For the text-containing cell, return its midpoint in [x, y] coordinate format. 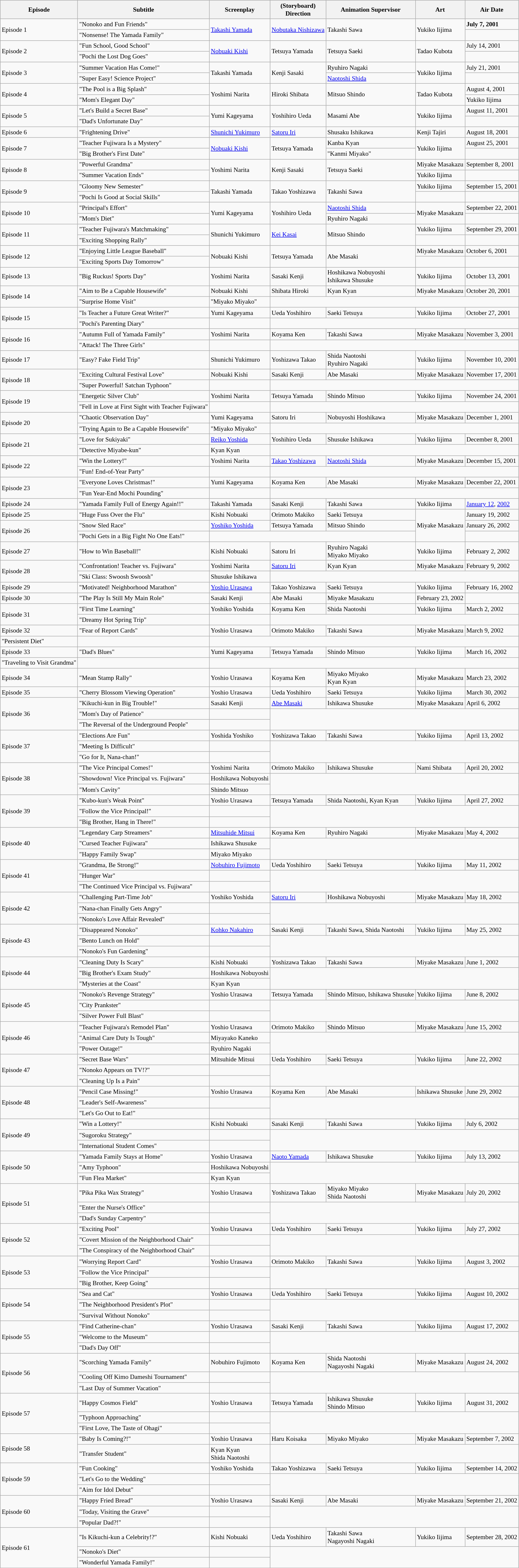
July 6, 2002 [492, 1124]
"Popular Dad?!" [144, 1522]
September 29, 2001 [492, 229]
"Let's Build a Secret Base" [144, 110]
March 2, 2002 [492, 609]
April 6, 2002 [492, 703]
"Disappeared Nonoko" [144, 930]
"Find Catherine-chan" [144, 1326]
"Follow the Vice Principal!" [144, 811]
Takashi Sawa, Shida Naotoshi [371, 930]
July 20, 2002 [492, 1193]
August 18, 2001 [492, 132]
"Snow Sled Race" [144, 525]
Episode 61 [39, 1548]
Miyako MiyakoShida Naotoshi [371, 1193]
July 7, 2001 [492, 24]
November 10, 2001 [492, 359]
Masami Abe [371, 116]
"Super Powerful! Satchan Typhoon" [144, 385]
April 20, 2002 [492, 768]
"Sugoroku Strategy" [144, 1135]
"Today, Visiting the Grave" [144, 1512]
June 29, 2002 [492, 1092]
September 15, 2001 [492, 186]
August 3, 2002 [492, 1261]
Kyan KyanShida Naotoshi [240, 1454]
June 22, 2002 [492, 1059]
Episode 9 [39, 191]
"Exciting Cultural Festival Love" [144, 374]
"The Reversal of the Underground People" [144, 725]
"Sea and Cat" [144, 1294]
September 8, 2001 [492, 165]
"Yamada Family Full of Energy Again!!" [144, 504]
"Scorching Yamada Family" [144, 1362]
Episode 39 [39, 811]
"Powerful Grandma" [144, 165]
"Motivated! Neighborhood Marathon" [144, 587]
Miyayako Kaneko [240, 1038]
Shusaku Ishikawa [371, 132]
Episode 56 [39, 1373]
"Bento Lunch on Hold" [144, 941]
"Big Brother, Keep Going" [144, 1283]
Yoshida Yoshiko [240, 736]
"Nonoko's Fun Gardening" [144, 951]
March 16, 2002 [492, 652]
Episode 38 [39, 779]
"Happy Family Swap" [144, 854]
"Challenging Part-Time Job" [144, 897]
"Let's Go Out to Eat!" [144, 1113]
Episode 42 [39, 908]
Takashi SawaNagayoshi Nagaki [371, 1537]
October 13, 2001 [492, 276]
"Meeting Is Difficult" [144, 746]
May 11, 2002 [492, 865]
August 31, 2002 [492, 1403]
"Legendary Carp Streamers" [144, 832]
Shida Naotoshi [371, 609]
"Nana-chan Finally Gets Angry" [144, 908]
"Yamada Family Stays at Home" [144, 1157]
March 9, 2002 [492, 631]
October 27, 2001 [492, 313]
November 17, 2001 [492, 374]
"Mysteries at the Coast" [144, 983]
"Leader's Self-Awareness" [144, 1102]
Episode 31 [39, 614]
Episode 20 [39, 423]
"Dad's Blues" [144, 652]
Episode 44 [39, 973]
Naoto Yamada [298, 1157]
Episode 52 [39, 1240]
"The Vice Principal Comes!" [144, 768]
"Happy Fried Bread" [144, 1501]
March 30, 2002 [492, 692]
June 8, 2002 [492, 995]
July 21, 2001 [492, 67]
"Super Easy! Science Project" [144, 78]
"Trying Again to Be a Capable Housewife" [144, 428]
"Dad's Day Off" [144, 1347]
August 11, 2001 [492, 110]
Episode 4 [39, 95]
"The Pool is a Big Splash" [144, 89]
Episode 50 [39, 1167]
October 20, 2001 [492, 291]
"Pochi Gets in a Big Fight No One Eats!" [144, 537]
"Covert Mission of the Neighborhood Chair" [144, 1240]
Episode 21 [39, 444]
"Power Outage!" [144, 1048]
April 13, 2002 [492, 736]
"Teacher Fujiwara's Matchmaking" [144, 229]
"Easy? Fake Field Trip" [144, 359]
June 15, 2002 [492, 1027]
Shida NaotoshiNagayoshi Nagaki [371, 1362]
"Welcome to the Museum" [144, 1337]
"Pika Pika Wax Strategy" [144, 1193]
"Big Brother's Exam Study" [144, 973]
"Baby Is Coming?!" [144, 1439]
"First Love, The Taste of Ohagi" [144, 1428]
January 26, 2002 [492, 525]
December 1, 2001 [492, 418]
"Cooling Off Kimo Dameshi Tournament" [144, 1377]
"Silver Power Full Blast" [144, 1016]
"Summer Vacation Ends" [144, 175]
"Enjoying Little League Baseball" [144, 251]
Kei Kasai [298, 235]
Episode 19 [39, 402]
December 15, 2001 [492, 461]
Episode 55 [39, 1337]
Episode 30 [39, 598]
November 3, 2001 [492, 334]
"Principal's Effort" [144, 208]
"Animal Care Duty Is Tough" [144, 1038]
Episode 51 [39, 1204]
Episode 7 [39, 149]
Episode 2 [39, 51]
August 4, 2001 [492, 89]
Episode 16 [39, 340]
Kenji Tajiri [440, 132]
Episode 47 [39, 1070]
Episode 15 [39, 318]
Episode 34 [39, 677]
"Go for It, Nana-chan!" [144, 757]
Ishikawa ShusukeShindo Mitsuo [371, 1403]
"Kikuchi-kun in Big Trouble!" [144, 703]
Subtitle [144, 10]
"Dreamy Hot Spring Trip" [144, 620]
"Pochi the Lost Dog Goes" [144, 56]
Episode 59 [39, 1479]
February 9, 2002 [492, 566]
"Ski Class: Swoosh Swoosh" [144, 577]
"Everyone Loves Christmas!" [144, 483]
Episode 60 [39, 1512]
September 21, 2002 [492, 1501]
"Wonderful Yamada Family!" [144, 1562]
"Follow the Vice Principal" [144, 1272]
September 14, 2002 [492, 1468]
"Teacher Fujiwara's Remodel Plan" [144, 1027]
September 22, 2001 [492, 208]
"Love for Sukiyaki" [144, 439]
May 18, 2002 [492, 897]
July 13, 2002 [492, 1157]
"Huge Fuss Over the Flu" [144, 514]
"Pencil Case Missing!" [144, 1092]
"Win the Lottery!" [144, 461]
Shibata Hiroki [298, 291]
"Mom's Day of Patience" [144, 714]
Haru Koisaka [298, 1439]
"Attack! The Three Girls" [144, 345]
Episode 11 [39, 235]
"Cherry Blossom Viewing Operation" [144, 692]
December 22, 2001 [492, 483]
September 7, 2002 [492, 1439]
Episode 6 [39, 132]
"The Continued Vice Principal vs. Fujiwara" [144, 887]
November 24, 2001 [492, 396]
"Energetic Silver Club" [144, 396]
January 12, 2002 [492, 504]
Episode 27 [39, 551]
"Kanmi Miyako" [371, 154]
"Cleaning Duty Is Scary" [144, 962]
"Hunger War" [144, 876]
August 25, 2001 [492, 143]
July 14, 2001 [492, 46]
"Traveling to Visit Grandma" [39, 663]
August 10, 2002 [492, 1294]
Nobuyoshi Hoshikawa [371, 418]
"Fear of Report Cards" [144, 631]
Episode 24 [39, 504]
Episode 33 [39, 652]
Episode 10 [39, 213]
"City Prankster" [144, 1006]
Episode 32 [39, 631]
Shida NaotoshiRyuhiro Nagaki [371, 359]
"Pochi Is Good at Social Skills" [144, 197]
"Nonoko's Diet" [144, 1552]
Miyako MiyakoKyan Kyan [371, 677]
"Nonoko and Fun Friends" [144, 24]
Episode 3 [39, 73]
Episode 53 [39, 1272]
Episode 29 [39, 587]
"Mom's Elegant Day" [144, 100]
"Dad's Sunday Carpentry" [144, 1218]
"Confrontation! Teacher vs. Fujiwara" [144, 566]
August 17, 2002 [492, 1326]
Episode 46 [39, 1038]
Nobutaka Nishizawa [298, 30]
"Fun School, Good School" [144, 46]
Episode 41 [39, 876]
Episode 23 [39, 488]
Episode 28 [39, 572]
"International Student Comes" [144, 1146]
"Frightening Drive" [144, 132]
Episode 40 [39, 843]
"Chaotic Observation Day" [144, 418]
Episode 8 [39, 170]
June 1, 2002 [492, 962]
"Mom's Diet" [144, 219]
"Fun Flea Market" [144, 1178]
"Win a Lottery!" [144, 1124]
"Fun Cooking" [144, 1468]
"Grandma, Be Strong!" [144, 865]
Episode 1 [39, 30]
"Showdown! Vice Principal vs. Fujiwara" [144, 778]
"Transfer Student" [144, 1454]
Episode [39, 10]
October 6, 2001 [492, 251]
"The Conspiracy of the Neighborhood Chair" [144, 1251]
"Is Kikuchi-kun a Celebrity!?" [144, 1537]
"Aim for Idol Debut" [144, 1490]
"The Play Is Still My Main Role" [144, 598]
"Autumn Full of Yamada Family" [144, 334]
"Pochi's Parenting Diary" [144, 324]
"Fell in Love at First Sight with Teacher Fujiwara" [144, 407]
"Enter the Nurse's Office" [144, 1207]
Nami Shibata [440, 768]
"Survival Without Nonoko" [144, 1316]
"Big Brother's First Date" [144, 154]
March 23, 2002 [492, 677]
February 16, 2002 [492, 587]
"Kubo-kun's Weak Point" [144, 800]
"Nonsense! The Yamada Family" [144, 35]
Episode 36 [39, 714]
"Dad's Unfortunate Day" [144, 121]
Episode 25 [39, 514]
"Happy Cosmos Field" [144, 1403]
Episode 26 [39, 531]
"Surprise Home Visit" [144, 302]
"Cleaning Up Is a Pain" [144, 1081]
Episode 54 [39, 1305]
"Big Brother, Hang in There!" [144, 822]
"Nonoko Appears on TV!?" [144, 1070]
"Elections Are Fun" [144, 736]
May 4, 2002 [492, 832]
January 19, 2002 [492, 514]
"Persistent Diet" [39, 641]
"Exciting Pool" [144, 1229]
February 23, 2002 [440, 598]
Episode 5 [39, 116]
Shindo Mitsuo, Ishikawa Shusuke [371, 995]
Episode 58 [39, 1448]
"Nonoko's Love Affair Revealed" [144, 919]
Ryuhiro NagakiMiyako Miyako [371, 551]
Shida Naotoshi, Kyan Kyan [371, 800]
"Exciting Sports Day Tomorrow" [144, 261]
July 27, 2002 [492, 1229]
August 24, 2002 [492, 1362]
September 28, 2002 [492, 1537]
"Big Ruckus! Sports Day" [144, 276]
"Secret Base Wars" [144, 1059]
"Aim to Be a Capable Housewife" [144, 291]
"How to Win Baseball!" [144, 551]
Episode 43 [39, 941]
April 27, 2002 [492, 800]
February 2, 2002 [492, 551]
Screenplay [240, 10]
Episode 49 [39, 1135]
Art [440, 10]
Kanba Kyan [371, 143]
(Storyboard) Direction [298, 10]
Reiko Yoshida [240, 439]
"Detective Miyabe-kun" [144, 450]
Air Date [492, 10]
Episode 37 [39, 746]
"Let's Go to the Wedding" [144, 1479]
"Summer Vacation Has Come!" [144, 67]
"First Time Learning" [144, 609]
"Teacher Fujiwara Is a Mystery" [144, 143]
Episode 45 [39, 1006]
"Mean Stamp Rally" [144, 677]
Kohko Nakahiro [240, 930]
"Worrying Report Card" [144, 1261]
Episode 18 [39, 380]
"The Neighborhood President's Plot" [144, 1305]
"Amy Typhoon" [144, 1167]
December 8, 2001 [492, 439]
"Is Teacher a Future Great Writer?" [144, 313]
"Fun! End-of-Year Party" [144, 472]
Episode 22 [39, 466]
Episode 57 [39, 1414]
"Typhoon Approaching" [144, 1417]
Episode 12 [39, 256]
"Fun Year-End Mochi Pounding" [144, 493]
Hoshikawa NobuyoshiIshikawa Shusuke [371, 276]
"Nonoko's Revenge Strategy" [144, 995]
Episode 48 [39, 1103]
Episode 13 [39, 276]
"Gloomy New Semester" [144, 186]
"Cursed Teacher Fujiwara" [144, 843]
Episode 35 [39, 692]
"Mom's Cavity" [144, 790]
"Exciting Shopping Rally" [144, 240]
May 25, 2002 [492, 930]
"Last Day of Summer Vacation" [144, 1388]
Animation Supervisor [371, 10]
Episode 17 [39, 359]
Episode 14 [39, 296]
Hiroki Shibata [298, 95]
